Return the [x, y] coordinate for the center point of the cell that contains the specified text.  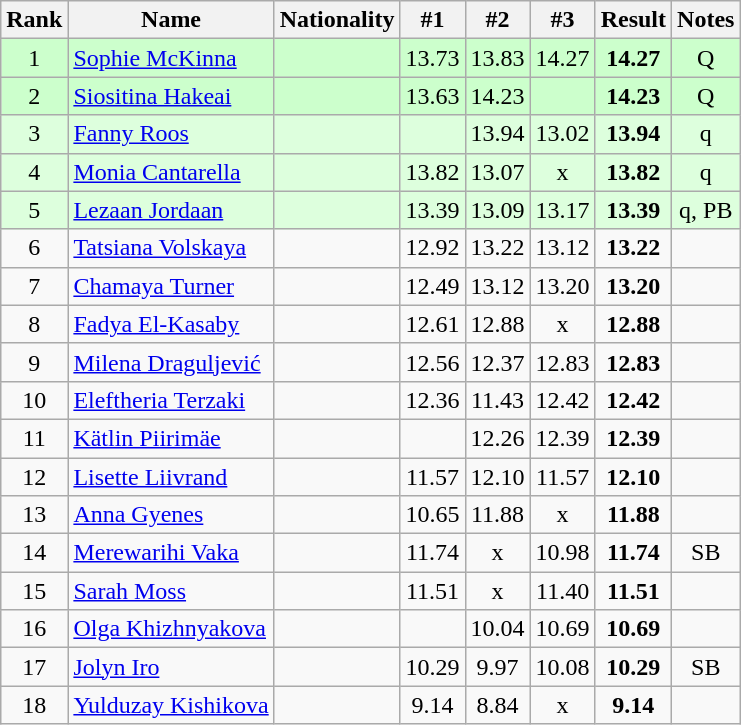
12.92 [432, 248]
13.07 [498, 172]
10.98 [562, 553]
Jolyn Iro [171, 667]
2 [34, 96]
1 [34, 58]
5 [34, 210]
8.84 [498, 705]
Name [171, 20]
11 [34, 438]
Sophie McKinna [171, 58]
10 [34, 400]
Yulduzay Kishikova [171, 705]
Kätlin Piirimäe [171, 438]
13.73 [432, 58]
Sarah Moss [171, 591]
13.09 [498, 210]
3 [34, 134]
12.37 [498, 362]
18 [34, 705]
Fanny Roos [171, 134]
6 [34, 248]
Lezaan Jordaan [171, 210]
12 [34, 477]
4 [34, 172]
16 [34, 629]
13.02 [562, 134]
12.56 [432, 362]
Merewarihi Vaka [171, 553]
Olga Khizhnyakova [171, 629]
Lisette Liivrand [171, 477]
12.49 [432, 286]
Nationality [337, 20]
Anna Gyenes [171, 515]
11.40 [562, 591]
Tatsiana Volskaya [171, 248]
q, PB [706, 210]
7 [34, 286]
8 [34, 324]
Notes [706, 20]
15 [34, 591]
12.61 [432, 324]
10.04 [498, 629]
#1 [432, 20]
Rank [34, 20]
#3 [562, 20]
Siositina Hakeai [171, 96]
13.17 [562, 210]
Fadya El-Kasaby [171, 324]
12.36 [432, 400]
Result [633, 20]
10.08 [562, 667]
13 [34, 515]
Monia Cantarella [171, 172]
Chamaya Turner [171, 286]
9.97 [498, 667]
13.63 [432, 96]
17 [34, 667]
Eleftheria Terzaki [171, 400]
12.26 [498, 438]
Milena Draguljević [171, 362]
13.83 [498, 58]
11.43 [498, 400]
14 [34, 553]
9 [34, 362]
10.65 [432, 515]
#2 [498, 20]
